Search for the cell housing the specified text and yield its (X, Y) center coordinate. 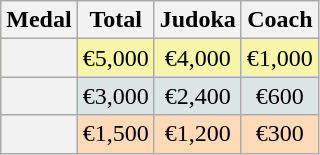
€1,000 (280, 58)
€300 (280, 134)
€1,200 (198, 134)
€1,500 (116, 134)
Coach (280, 20)
Medal (39, 20)
€2,400 (198, 96)
€5,000 (116, 58)
Total (116, 20)
€4,000 (198, 58)
€600 (280, 96)
Judoka (198, 20)
€3,000 (116, 96)
